Pinpoint the cell where the given text exists, returning its (x, y) midpoint coordinate. 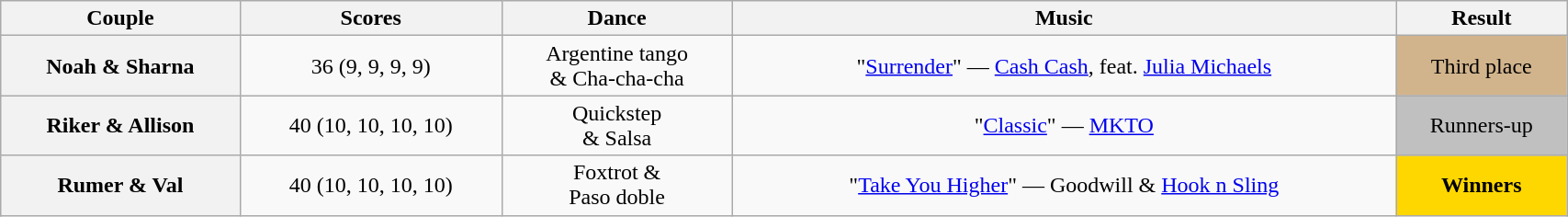
Quickstep& Salsa (616, 125)
Runners-up (1482, 125)
Argentine tango& Cha-cha-cha (616, 66)
Scores (371, 18)
Foxtrot &Paso doble (616, 186)
"Surrender" — Cash Cash, feat. Julia Michaels (1064, 66)
Rumer & Val (120, 186)
Couple (120, 18)
36 (9, 9, 9, 9) (371, 66)
Noah & Sharna (120, 66)
Winners (1482, 186)
"Take You Higher" — Goodwill & Hook n Sling (1064, 186)
Music (1064, 18)
Dance (616, 18)
Third place (1482, 66)
Riker & Allison (120, 125)
"Classic" — MKTO (1064, 125)
Result (1482, 18)
